Identify which cell holds the provided text, then report its [x, y] central coordinate. 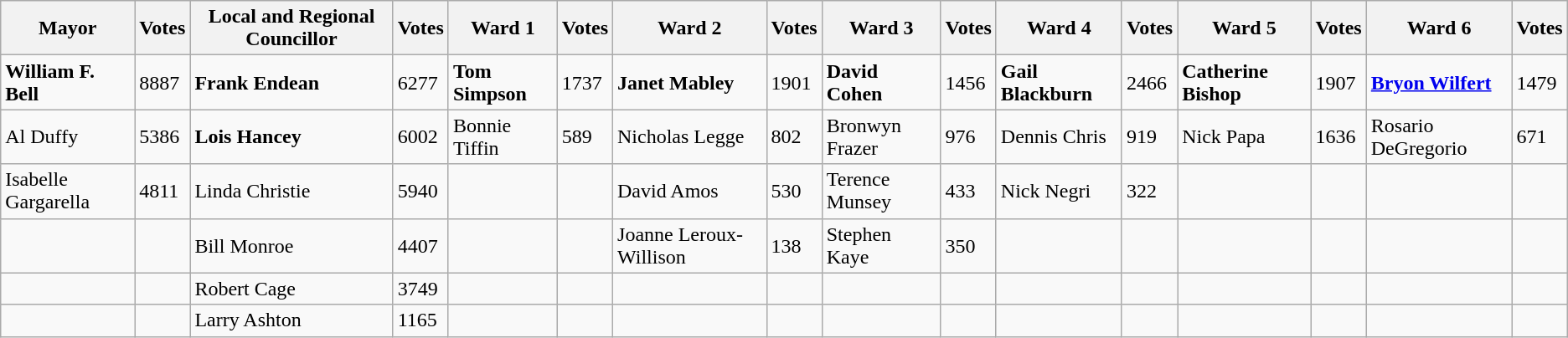
Mayor [68, 28]
4407 [420, 246]
671 [1540, 137]
Rosario DeGregorio [1439, 137]
1907 [1338, 82]
Linda Christie [291, 191]
David Cohen [881, 82]
Bonnie Tiffin [503, 137]
3749 [420, 289]
322 [1149, 191]
530 [794, 191]
4811 [162, 191]
5940 [420, 191]
Catherine Bishop [1245, 82]
589 [585, 137]
1901 [794, 82]
Ward 6 [1439, 28]
6277 [420, 82]
802 [794, 137]
8887 [162, 82]
Bill Monroe [291, 246]
433 [968, 191]
Nick Negri [1059, 191]
Terence Munsey [881, 191]
2466 [1149, 82]
1636 [1338, 137]
919 [1149, 137]
Tom Simpson [503, 82]
1479 [1540, 82]
Ward 1 [503, 28]
Larry Ashton [291, 320]
Al Duffy [68, 137]
Janet Mabley [690, 82]
Isabelle Gargarella [68, 191]
Ward 5 [1245, 28]
Bronwyn Frazer [881, 137]
Bryon Wilfert [1439, 82]
David Amos [690, 191]
Local and Regional Councillor [291, 28]
1456 [968, 82]
Frank Endean [291, 82]
Ward 2 [690, 28]
Gail Blackburn [1059, 82]
Robert Cage [291, 289]
6002 [420, 137]
1737 [585, 82]
Joanne Leroux-Willison [690, 246]
Lois Hancey [291, 137]
Nick Papa [1245, 137]
Ward 3 [881, 28]
Dennis Chris [1059, 137]
Stephen Kaye [881, 246]
1165 [420, 320]
Nicholas Legge [690, 137]
William F. Bell [68, 82]
Ward 4 [1059, 28]
976 [968, 137]
350 [968, 246]
138 [794, 246]
5386 [162, 137]
